For the text-containing cell, return its midpoint in [X, Y] coordinate format. 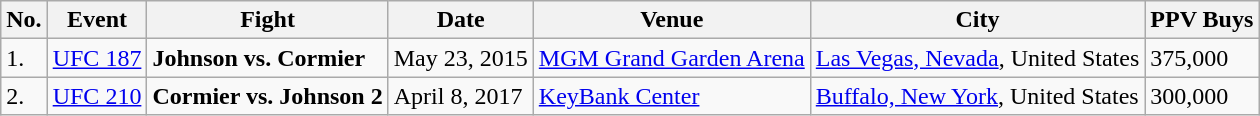
2. [24, 96]
Johnson vs. Cormier [268, 58]
Event [97, 20]
City [978, 20]
Buffalo, New York, United States [978, 96]
Cormier vs. Johnson 2 [268, 96]
Venue [672, 20]
Fight [268, 20]
UFC 187 [97, 58]
PPV Buys [1202, 20]
April 8, 2017 [460, 96]
MGM Grand Garden Arena [672, 58]
375,000 [1202, 58]
UFC 210 [97, 96]
Date [460, 20]
May 23, 2015 [460, 58]
1. [24, 58]
KeyBank Center [672, 96]
Las Vegas, Nevada, United States [978, 58]
300,000 [1202, 96]
No. [24, 20]
